Return (X, Y) of the center of cell containing provided text 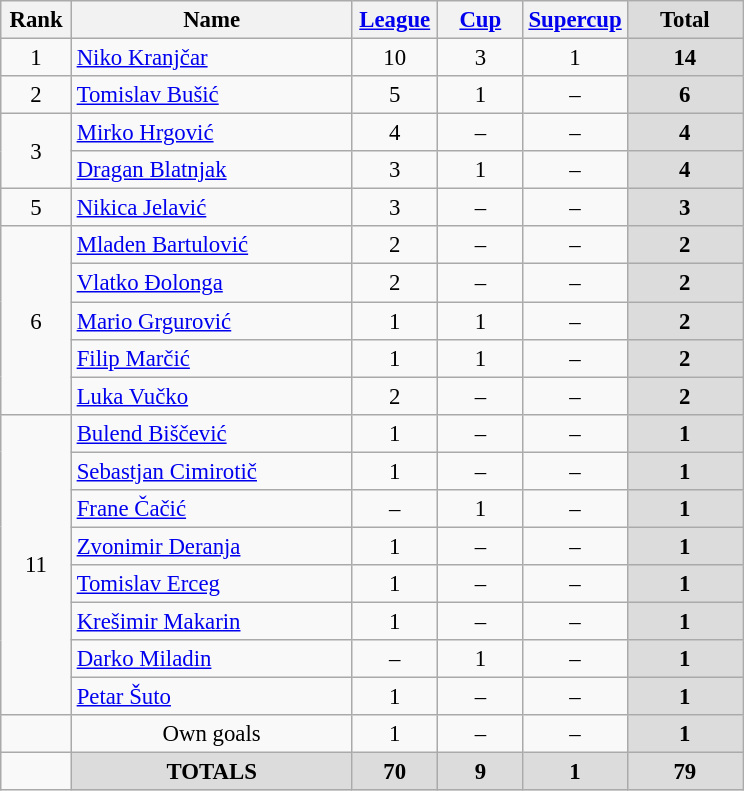
11 (36, 564)
Total (685, 20)
14 (685, 58)
Filip Marčić (212, 358)
Tomislav Erceg (212, 584)
Mario Grgurović (212, 321)
Tomislav Bušić (212, 95)
Supercup (575, 20)
10 (395, 58)
Niko Kranjčar (212, 58)
9 (481, 772)
Own goals (212, 734)
Vlatko Đolonga (212, 283)
Zvonimir Deranja (212, 546)
Mirko Hrgović (212, 133)
Luka Vučko (212, 396)
Mladen Bartulović (212, 245)
Sebastjan Cimirotič (212, 471)
Frane Čačić (212, 509)
Cup (481, 20)
Name (212, 20)
Bulend Biščević (212, 433)
Darko Miladin (212, 659)
Rank (36, 20)
70 (395, 772)
League (395, 20)
Krešimir Makarin (212, 621)
Petar Šuto (212, 697)
79 (685, 772)
Dragan Blatnjak (212, 170)
TOTALS (212, 772)
Nikica Jelavić (212, 208)
